Capture the cell that displays the provided text and extract its (x, y) central coordinate. 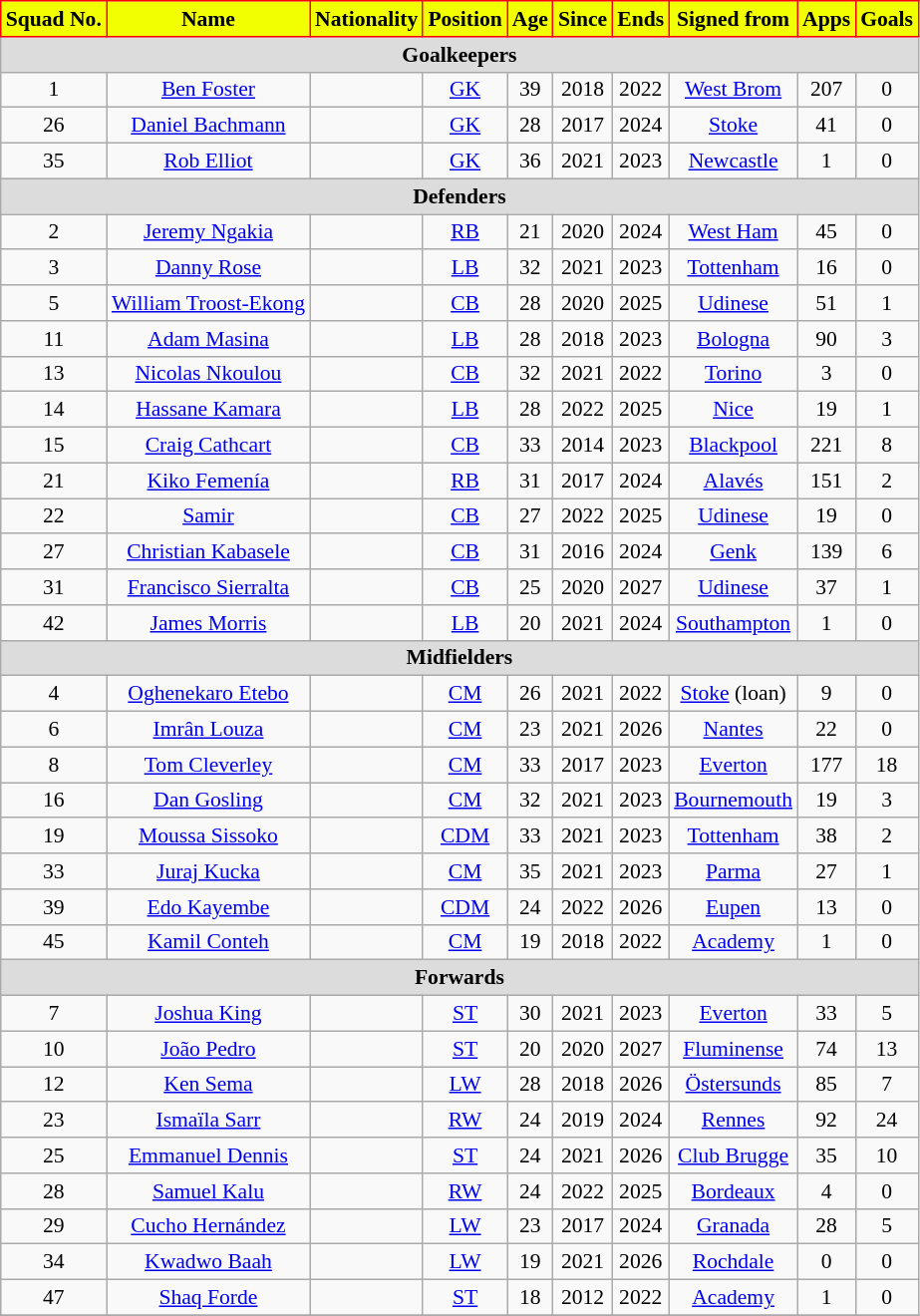
Daniel Bachmann (208, 126)
Stoke (loan) (734, 694)
221 (826, 446)
36 (530, 162)
Since (582, 19)
James Morris (208, 623)
Samir (208, 516)
14 (54, 410)
Samuel Kalu (208, 1191)
Position (464, 19)
Defenders (460, 196)
Ends (640, 19)
Jeremy Ngakia (208, 232)
Fluminense (734, 1049)
Shaq Forde (208, 1298)
Signed from (734, 19)
Cucho Hernández (208, 1226)
Torino (734, 374)
Craig Cathcart (208, 446)
Midfielders (460, 658)
Ismaïla Sarr (208, 1121)
2012 (582, 1298)
Kiko Femenía (208, 481)
2016 (582, 552)
Imrân Louza (208, 730)
Blackpool (734, 446)
Newcastle (734, 162)
Hassane Kamara (208, 410)
Danny Rose (208, 268)
29 (54, 1226)
151 (826, 481)
Edo Kayembe (208, 907)
Forwards (460, 978)
2014 (582, 446)
11 (54, 339)
Moussa Sissoko (208, 836)
9 (826, 694)
38 (826, 836)
Dan Gosling (208, 801)
74 (826, 1049)
Oghenekaro Etebo (208, 694)
West Brom (734, 90)
51 (826, 303)
12 (54, 1085)
37 (826, 587)
Östersunds (734, 1085)
Emmanuel Dennis (208, 1155)
Bordeaux (734, 1191)
139 (826, 552)
Nice (734, 410)
Rennes (734, 1121)
15 (54, 446)
Juraj Kucka (208, 871)
Ken Sema (208, 1085)
Club Brugge (734, 1155)
Squad No. (54, 19)
177 (826, 765)
Kwadwo Baah (208, 1262)
2019 (582, 1121)
90 (826, 339)
Southampton (734, 623)
Nantes (734, 730)
Bournemouth (734, 801)
207 (826, 90)
Genk (734, 552)
Goals (887, 19)
Christian Kabasele (208, 552)
João Pedro (208, 1049)
Kamil Conteh (208, 942)
Alavés (734, 481)
Adam Masina (208, 339)
Name (208, 19)
Tom Cleverley (208, 765)
Goalkeepers (460, 55)
Francisco Sierralta (208, 587)
Stoke (734, 126)
William Troost-Ekong (208, 303)
41 (826, 126)
85 (826, 1085)
Nationality (367, 19)
92 (826, 1121)
Nicolas Nkoulou (208, 374)
30 (530, 1014)
West Ham (734, 232)
Granada (734, 1226)
34 (54, 1262)
Eupen (734, 907)
Apps (826, 19)
Bologna (734, 339)
Parma (734, 871)
47 (54, 1298)
Ben Foster (208, 90)
Rob Elliot (208, 162)
Rochdale (734, 1262)
Joshua King (208, 1014)
42 (54, 623)
Age (530, 19)
